Scan for the cell matching the given text and deliver its [X, Y] coordinate at center. 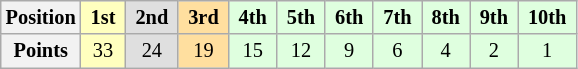
6 [397, 51]
12 [301, 51]
Position [41, 17]
33 [104, 51]
4 [446, 51]
15 [253, 51]
3rd [203, 17]
9th [494, 17]
1st [104, 17]
5th [301, 17]
19 [203, 51]
9 [349, 51]
8th [446, 17]
2nd [152, 17]
Points [41, 51]
7th [397, 17]
24 [152, 51]
10th [547, 17]
4th [253, 17]
2 [494, 51]
1 [547, 51]
6th [349, 17]
